Provide the [X, Y] coordinate of the cell's center where the given text is located.  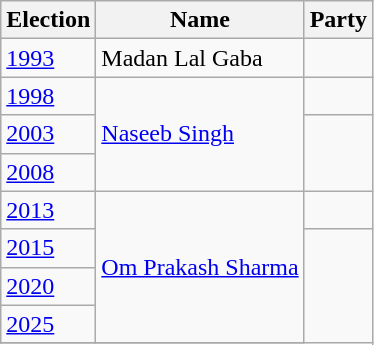
Madan Lal Gaba [200, 58]
Om Prakash Sharma [200, 267]
Name [200, 20]
2025 [48, 324]
Election [48, 20]
2015 [48, 248]
2008 [48, 172]
2003 [48, 134]
2020 [48, 286]
1998 [48, 96]
1993 [48, 58]
Naseeb Singh [200, 134]
Party [338, 20]
2013 [48, 210]
